Search for the cell housing the specified text and yield its [X, Y] center coordinate. 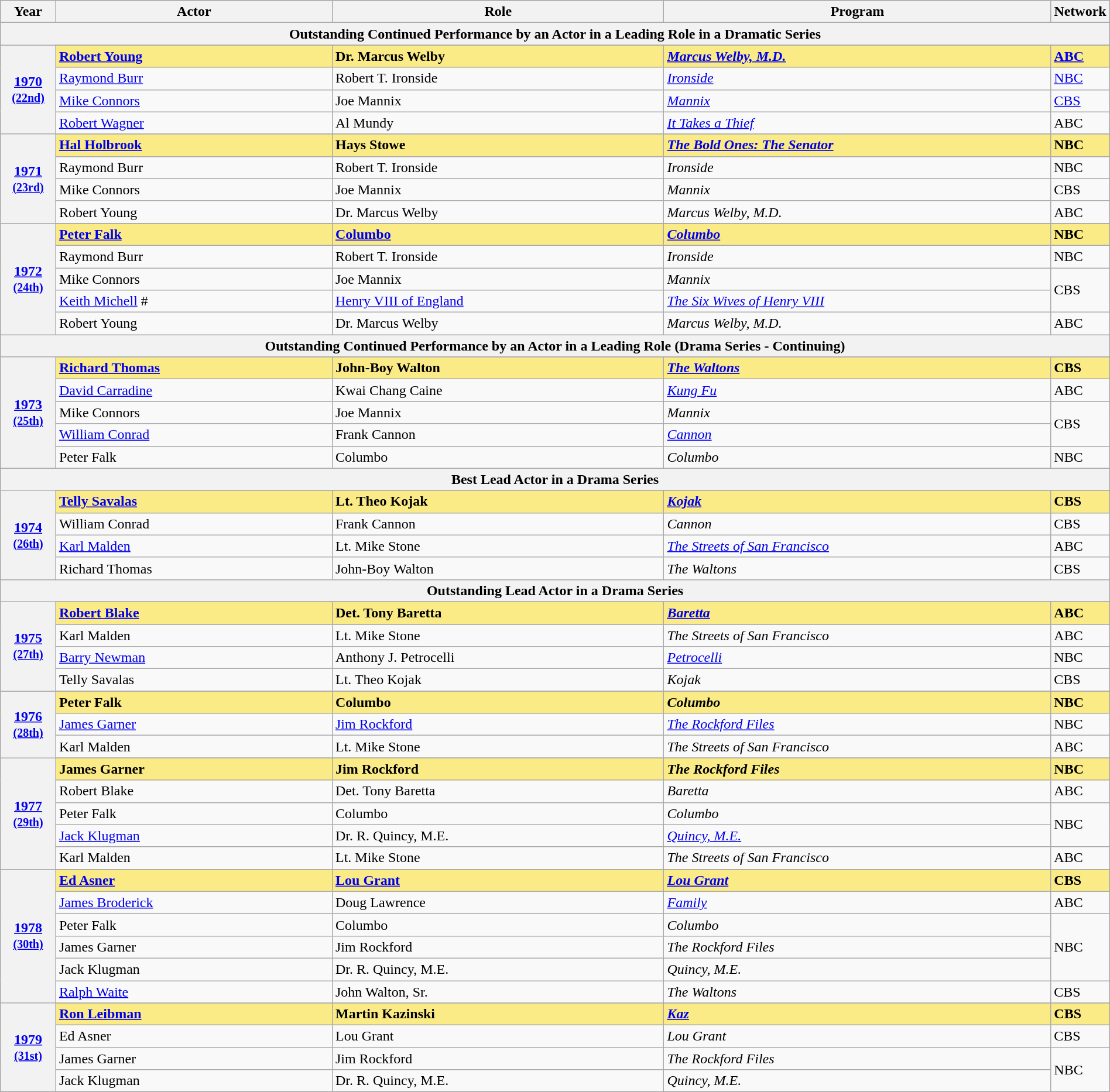
Outstanding Continued Performance by an Actor in a Leading Role (Drama Series - Continuing) [555, 346]
1975(27th) [28, 646]
1979(31st) [28, 1048]
James Broderick [194, 902]
Al Mundy [498, 123]
Program [857, 12]
Petrocelli [857, 658]
Anthony J. Petrocelli [498, 658]
Best Lead Actor in a Drama Series [555, 479]
Outstanding Lead Actor in a Drama Series [555, 590]
Network [1080, 12]
Outstanding Continued Performance by an Actor in a Leading Role in a Dramatic Series [555, 34]
Robert Wagner [194, 123]
Doug Lawrence [498, 902]
Kaz [857, 1014]
Henry VIII of England [498, 301]
Hal Holbrook [194, 145]
1970(22nd) [28, 90]
Family [857, 902]
Kwai Chang Caine [498, 390]
It Takes a Thief [857, 123]
The Bold Ones: The Senator [857, 145]
Role [498, 12]
1973(25th) [28, 413]
Ron Leibman [194, 1014]
1978(30th) [28, 936]
John Walton, Sr. [498, 992]
Ralph Waite [194, 992]
Kung Fu [857, 390]
1972(24th) [28, 279]
Hays Stowe [498, 145]
The Six Wives of Henry VIII [857, 301]
David Carradine [194, 390]
Barry Newman [194, 658]
1977(29th) [28, 813]
Year [28, 12]
1971(23rd) [28, 178]
1974(26th) [28, 535]
Actor [194, 12]
Keith Michell # [194, 301]
Martin Kazinski [498, 1014]
1976(28th) [28, 724]
